Extract the (x, y) coordinate from the center of the cell holding the provided text.  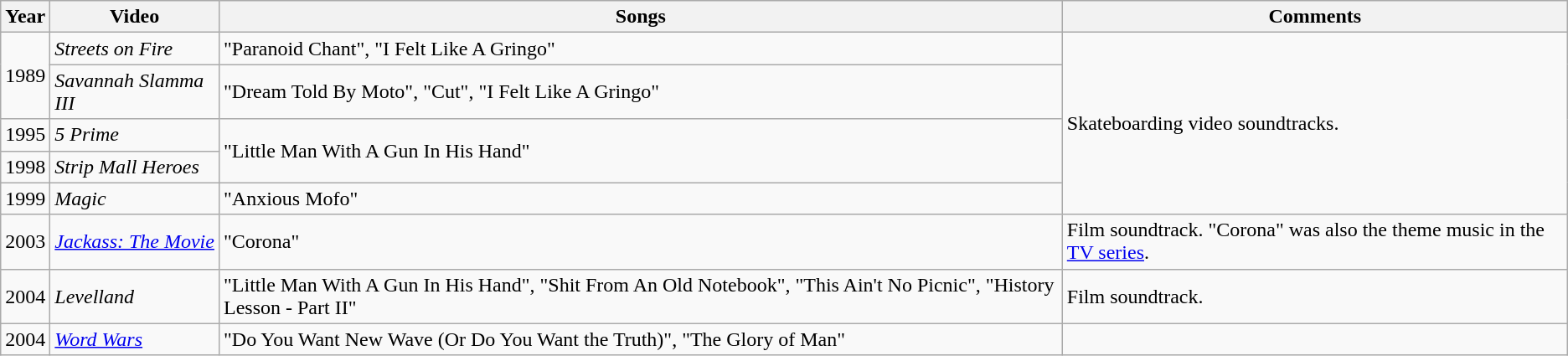
Songs (640, 17)
"Corona" (640, 241)
Film soundtrack. (1315, 297)
Streets on Fire (135, 49)
2003 (25, 241)
Comments (1315, 17)
Levelland (135, 297)
"Dream Told By Moto", "Cut", "I Felt Like A Gringo" (640, 92)
"Do You Want New Wave (Or Do You Want the Truth)", "The Glory of Man" (640, 339)
Jackass: The Movie (135, 241)
"Little Man With A Gun In His Hand" (640, 151)
"Little Man With A Gun In His Hand", "Shit From An Old Notebook", "This Ain't No Picnic", "History Lesson - Part II" (640, 297)
Video (135, 17)
"Anxious Mofo" (640, 199)
1999 (25, 199)
"Paranoid Chant", "I Felt Like A Gringo" (640, 49)
1989 (25, 75)
Strip Mall Heroes (135, 167)
Magic (135, 199)
Savannah Slamma III (135, 92)
Word Wars (135, 339)
1995 (25, 135)
5 Prime (135, 135)
Skateboarding video soundtracks. (1315, 124)
Film soundtrack. "Corona" was also the theme music in the TV series. (1315, 241)
1998 (25, 167)
Year (25, 17)
